Search for the cell housing the specified text and yield its [x, y] center coordinate. 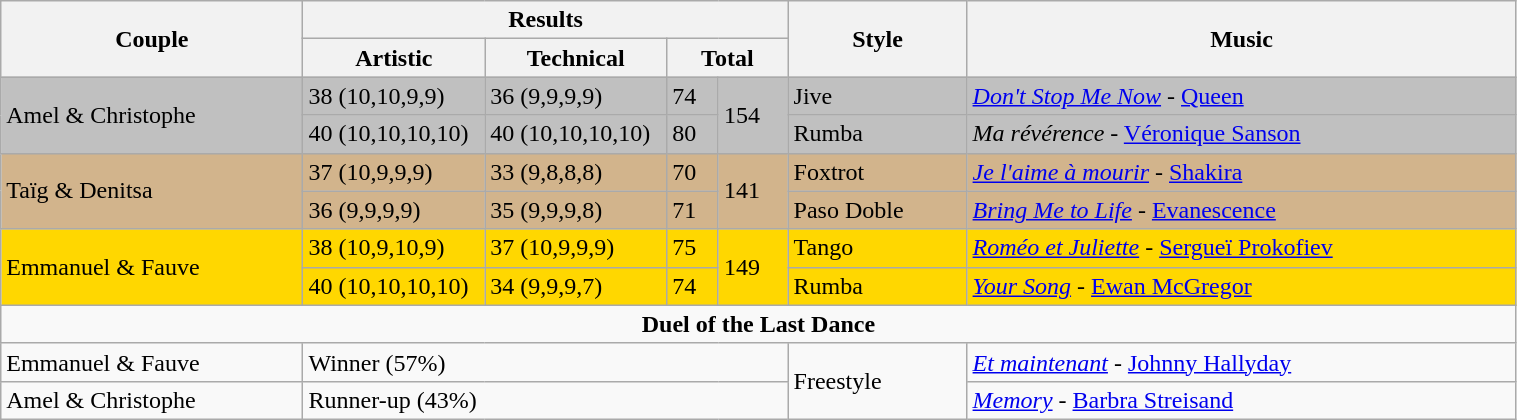
Your Song - Ewan McGregor [1242, 286]
Total [728, 58]
35 (9,9,9,8) [576, 210]
34 (9,9,9,7) [576, 286]
Ma révérence - Véronique Sanson [1242, 134]
Don't Stop Me Now - Queen [1242, 96]
Artistic [394, 58]
Bring Me to Life - Evanescence [1242, 210]
Freestyle [878, 381]
Runner-up (43%) [546, 400]
141 [753, 191]
38 (10,9,10,9) [394, 248]
Foxtrot [878, 172]
154 [753, 115]
Paso Doble [878, 210]
Tango [878, 248]
Music [1242, 39]
70 [693, 172]
Technical [576, 58]
38 (10,10,9,9) [394, 96]
Duel of the Last Dance [758, 324]
Roméo et Juliette - Sergueï Prokofiev [1242, 248]
Winner (57%) [546, 362]
33 (9,8,8,8) [576, 172]
Couple [152, 39]
149 [753, 267]
75 [693, 248]
Taïg & Denitsa [152, 191]
Results [546, 20]
71 [693, 210]
80 [693, 134]
Et maintenant - Johnny Hallyday [1242, 362]
Style [878, 39]
Memory - Barbra Streisand [1242, 400]
Jive [878, 96]
Je l'aime à mourir - Shakira [1242, 172]
